Determine the [x, y] coordinate at the center of the cell enclosing the given text.  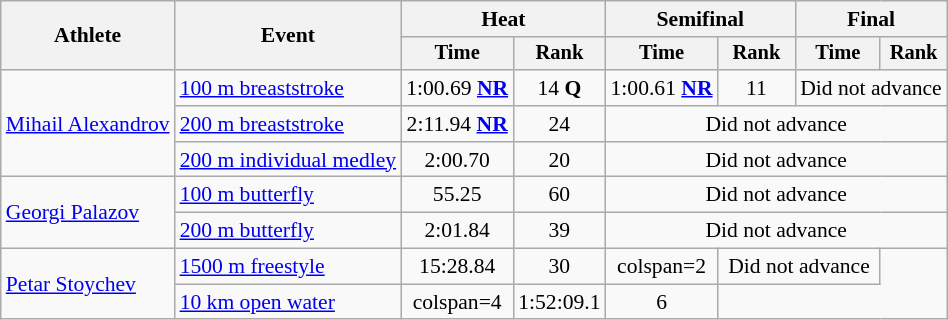
1500 m freestyle [288, 267]
30 [559, 267]
24 [559, 124]
Mihail Alexandrov [88, 124]
Final [871, 19]
1:52:09.1 [559, 302]
1:00.61 NR [662, 88]
100 m breaststroke [288, 88]
200 m butterfly [288, 231]
colspan=4 [457, 302]
Petar Stoychev [88, 284]
1:00.69 NR [457, 88]
55.25 [457, 195]
Heat [503, 19]
14 Q [559, 88]
20 [559, 160]
10 km open water [288, 302]
Georgi Palazov [88, 212]
200 m individual medley [288, 160]
Athlete [88, 36]
39 [559, 231]
2:01.84 [457, 231]
colspan=2 [662, 267]
100 m butterfly [288, 195]
11 [757, 88]
6 [662, 302]
Semifinal [701, 19]
60 [559, 195]
200 m breaststroke [288, 124]
15:28.84 [457, 267]
Event [288, 36]
2:00.70 [457, 160]
2:11.94 NR [457, 124]
